Find where the given text appears and provide that cell's center as [X, Y] coordinate. 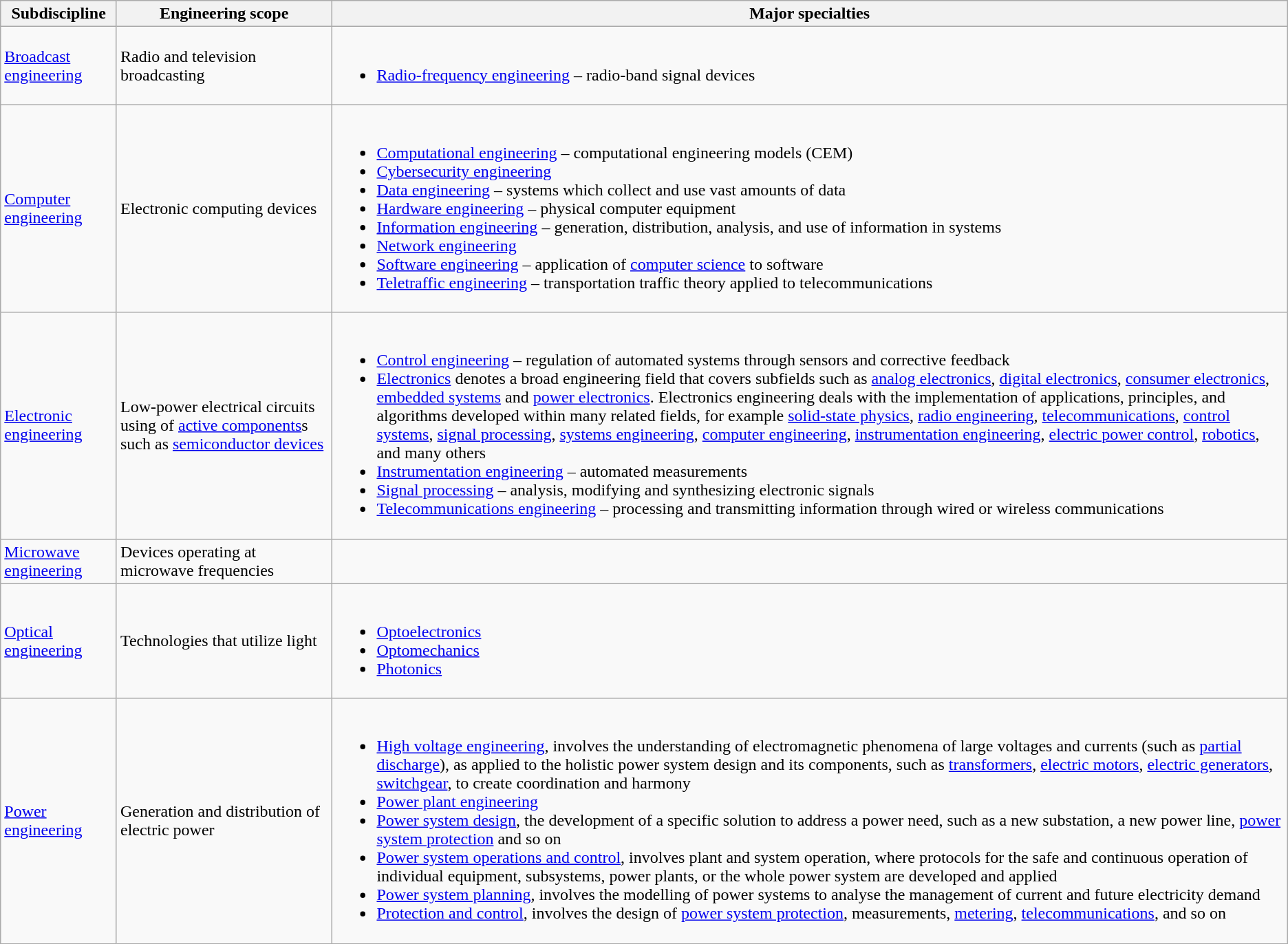
Microwave engineering [59, 561]
Optical engineering [59, 641]
Technologies that utilize light [224, 641]
Electronic computing devices [224, 208]
Broadcast engineering [59, 66]
Subdiscipline [59, 14]
Radio and television broadcasting [224, 66]
Electronic engineering [59, 425]
Radio-frequency engineering – radio-band signal devices [809, 66]
Devices operating at microwave frequencies [224, 561]
Low-power electrical circuits using of active componentss such as semiconductor devices [224, 425]
Engineering scope [224, 14]
Generation and distribution of electric power [224, 821]
Power engineering [59, 821]
Major specialties [809, 14]
Computer engineering [59, 208]
OptoelectronicsOptomechanicsPhotonics [809, 641]
